Scan for the cell matching the given text and deliver its (X, Y) coordinate at center. 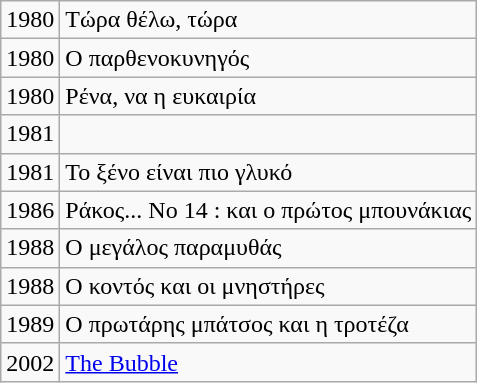
Ο μεγάλος παραμυθάς (268, 248)
Τώρα θέλω, τώρα (268, 20)
Ο κοντός και οι μνηστήρες (268, 286)
1986 (30, 210)
The Bubble (268, 362)
Ο παρθενοκυνηγός (268, 58)
Ρένα, να η ευκαιρία (268, 96)
Το ξένο είναι πιο γλυκό (268, 172)
Ο πρωτάρης μπάτσος και η τροτέζα (268, 324)
Ράκος... Νο 14 : και ο πρώτος μπουνάκιας (268, 210)
1989 (30, 324)
2002 (30, 362)
